Locate the cell with the specified text and output its (x, y) center coordinate. 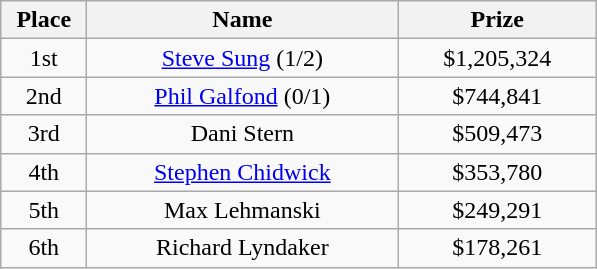
$509,473 (498, 134)
$178,261 (498, 248)
5th (44, 210)
Name (242, 20)
Place (44, 20)
Dani Stern (242, 134)
1st (44, 58)
3rd (44, 134)
$353,780 (498, 172)
Steve Sung (1/2) (242, 58)
Stephen Chidwick (242, 172)
Prize (498, 20)
Max Lehmanski (242, 210)
Richard Lyndaker (242, 248)
Phil Galfond (0/1) (242, 96)
$1,205,324 (498, 58)
$249,291 (498, 210)
6th (44, 248)
4th (44, 172)
$744,841 (498, 96)
2nd (44, 96)
